For the text-containing cell, return its midpoint in [x, y] coordinate format. 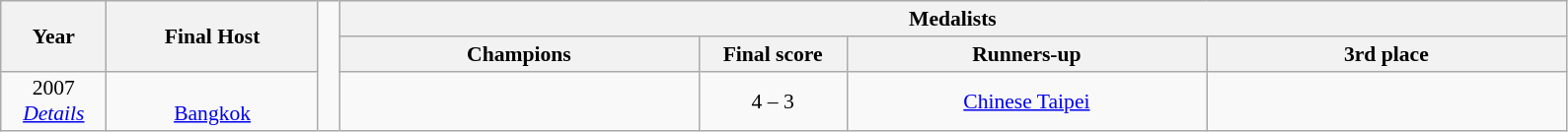
2007Details [53, 100]
4 – 3 [773, 100]
Medalists [953, 19]
Bangkok [212, 100]
Final score [773, 54]
3rd place [1387, 54]
Champions [519, 54]
Runners-up [1026, 54]
Chinese Taipei [1026, 100]
Final Host [212, 35]
Year [53, 35]
